Identify which cell holds the provided text, then report its [x, y] central coordinate. 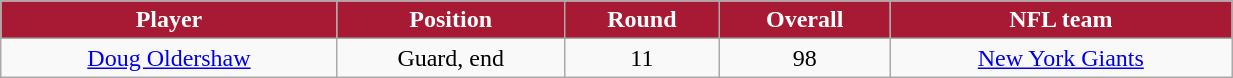
Player [169, 20]
NFL team [1061, 20]
Guard, end [450, 58]
Round [642, 20]
Position [450, 20]
Overall [804, 20]
New York Giants [1061, 58]
11 [642, 58]
Doug Oldershaw [169, 58]
98 [804, 58]
